Provide the [X, Y] coordinate of the cell's center where the given text is located.  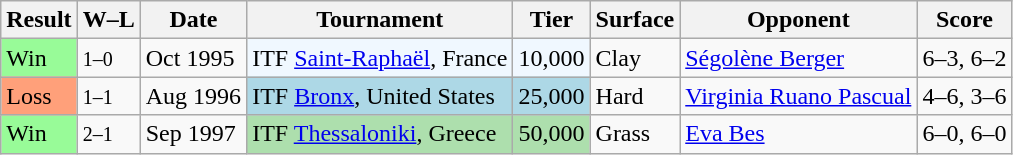
10,000 [552, 58]
Ségolène Berger [798, 58]
Tier [552, 20]
Virginia Ruano Pascual [798, 96]
ITF Bronx, United States [380, 96]
Opponent [798, 20]
6–0, 6–0 [964, 134]
2–1 [108, 134]
Hard [635, 96]
W–L [108, 20]
1–0 [108, 58]
1–1 [108, 96]
Result [39, 20]
25,000 [552, 96]
Tournament [380, 20]
Loss [39, 96]
Surface [635, 20]
50,000 [552, 134]
ITF Thessaloniki, Greece [380, 134]
Aug 1996 [193, 96]
Oct 1995 [193, 58]
ITF Saint-Raphaël, France [380, 58]
Grass [635, 134]
Sep 1997 [193, 134]
4–6, 3–6 [964, 96]
Date [193, 20]
Clay [635, 58]
6–3, 6–2 [964, 58]
Eva Bes [798, 134]
Score [964, 20]
